Scan for the cell matching the given text and deliver its (x, y) coordinate at center. 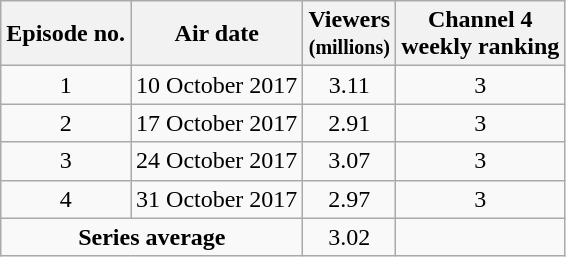
Channel 4weekly ranking (480, 34)
4 (66, 199)
2.91 (350, 123)
24 October 2017 (217, 161)
10 October 2017 (217, 85)
3.11 (350, 85)
3.02 (350, 237)
3.07 (350, 161)
Viewers(millions) (350, 34)
Episode no. (66, 34)
Air date (217, 34)
Series average (152, 237)
17 October 2017 (217, 123)
1 (66, 85)
2.97 (350, 199)
2 (66, 123)
31 October 2017 (217, 199)
